For the text-containing cell, return its midpoint in [x, y] coordinate format. 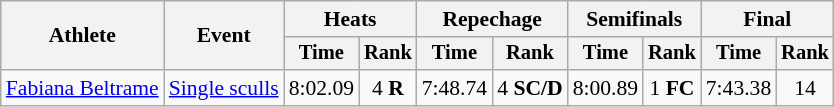
7:43.38 [738, 88]
Fabiana Beltrame [82, 88]
4 SC/D [530, 88]
14 [805, 88]
1 FC [672, 88]
Repechage [492, 19]
Heats [350, 19]
8:00.89 [606, 88]
Semifinals [634, 19]
Single sculls [224, 88]
8:02.09 [322, 88]
4 R [388, 88]
Final [768, 19]
Event [224, 36]
Athlete [82, 36]
7:48.74 [454, 88]
